Identify which cell holds the provided text, then report its (x, y) central coordinate. 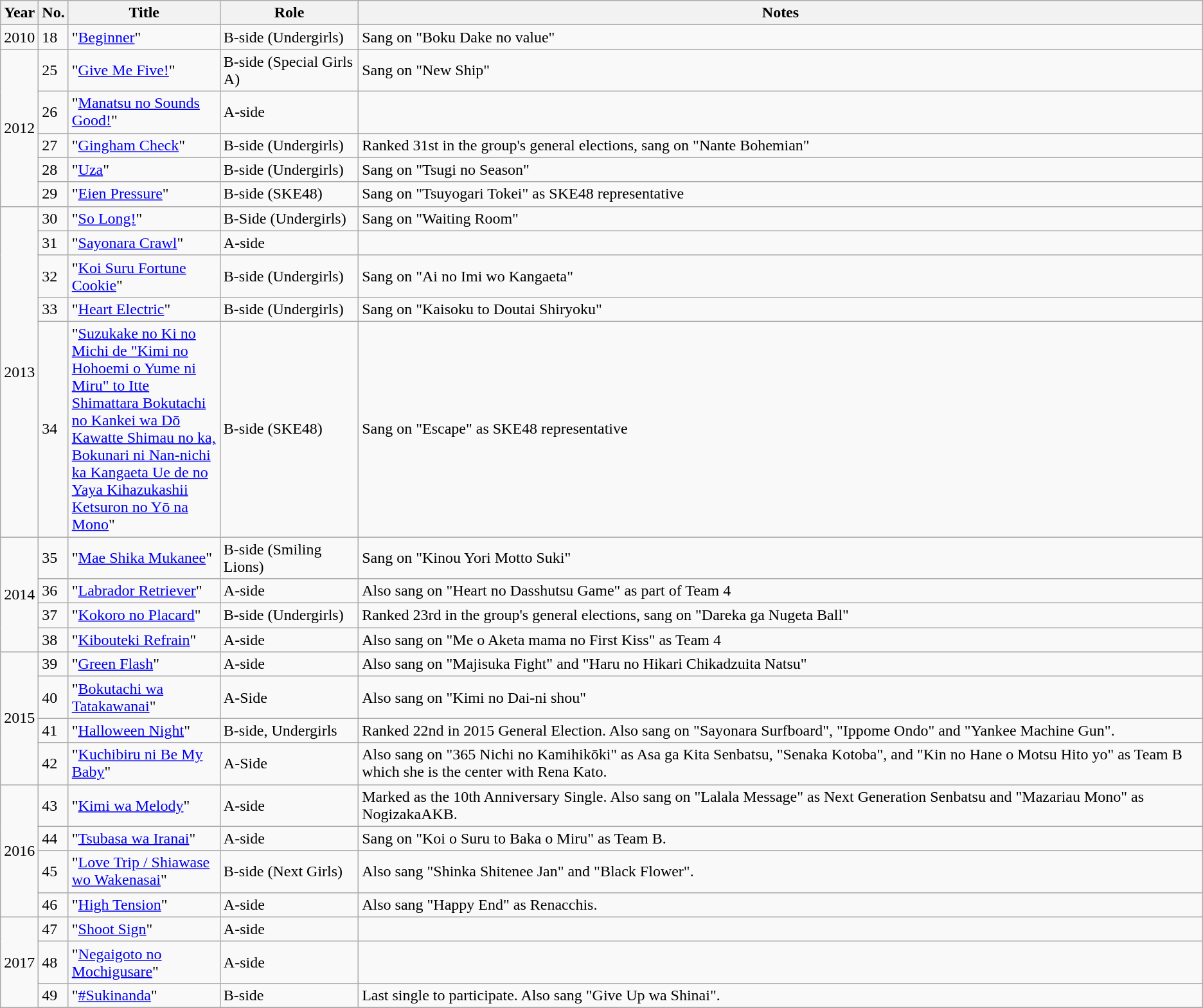
"Love Trip / Shiawase wo Wakenasai" (144, 871)
"Tsubasa wa Iranai" (144, 838)
45 (53, 871)
2015 (19, 718)
"Green Flash" (144, 664)
B-side (Smiling Lions) (289, 558)
"Heart Electric" (144, 309)
32 (53, 276)
"Give Me Five!" (144, 71)
29 (53, 194)
43 (53, 806)
18 (53, 37)
48 (53, 962)
"Bokutachi wa Tatakawanai" (144, 698)
40 (53, 698)
"Kokoro no Placard" (144, 615)
33 (53, 309)
"Beginner" (144, 37)
"High Tension" (144, 905)
2012 (19, 128)
38 (53, 640)
2017 (19, 962)
Ranked 23rd in the group's general elections, sang on "Dareka ga Nugeta Ball" (781, 615)
Sang on "Kinou Yori Motto Suki" (781, 558)
Sang on "Tsuyogari Tokei" as SKE48 representative (781, 194)
Marked as the 10th Anniversary Single. Also sang on "Lalala Message" as Next Generation Senbatsu and "Mazariau Mono" as NogizakaAKB. (781, 806)
42 (53, 763)
Title (144, 13)
Sang on "Koi o Suru to Baka o Miru" as Team B. (781, 838)
"Kibouteki Refrain" (144, 640)
"#Sukinanda" (144, 995)
Sang on "Tsugi no Season" (781, 170)
25 (53, 71)
Notes (781, 13)
"Koi Suru Fortune Cookie" (144, 276)
2014 (19, 595)
Sang on "New Ship" (781, 71)
31 (53, 243)
37 (53, 615)
30 (53, 218)
"Eien Pressure" (144, 194)
"Kimi wa Melody" (144, 806)
"Manatsu no Sounds Good!" (144, 112)
28 (53, 170)
Ranked 22nd in 2015 General Election. Also sang on "Sayonara Surfboard", "Ippome Ondo" and "Yankee Machine Gun". (781, 730)
"Negaigoto no Mochigusare" (144, 962)
2010 (19, 37)
"Kuchibiru ni Be My Baby" (144, 763)
"Gingham Check" (144, 145)
Sang on "Ai no Imi wo Kangaeta" (781, 276)
Also sang on "Majisuka Fight" and "Haru no Hikari Chikadzuita Natsu" (781, 664)
Sang on "Waiting Room" (781, 218)
"Sayonara Crawl" (144, 243)
47 (53, 929)
B-side, Undergirls (289, 730)
36 (53, 591)
41 (53, 730)
27 (53, 145)
Also sang on "Heart no Dasshutsu Game" as part of Team 4 (781, 591)
Also sang on "Kimi no Dai-ni shou" (781, 698)
B-side (Next Girls) (289, 871)
No. (53, 13)
"Shoot Sign" (144, 929)
Also sang "Shinka Shitenee Jan" and "Black Flower". (781, 871)
B-side (Special Girls A) (289, 71)
Sang on "Boku Dake no value" (781, 37)
Last single to participate. Also sang "Give Up wa Shinai". (781, 995)
Sang on "Escape" as SKE48 representative (781, 429)
49 (53, 995)
Year (19, 13)
"Uza" (144, 170)
Role (289, 13)
2016 (19, 851)
35 (53, 558)
Sang on "Kaisoku to Doutai Shiryoku" (781, 309)
"Halloween Night" (144, 730)
B-side (289, 995)
Also sang on "Me o Aketa mama no First Kiss" as Team 4 (781, 640)
Ranked 31st in the group's general elections, sang on "Nante Bohemian" (781, 145)
"Labrador Retriever" (144, 591)
26 (53, 112)
44 (53, 838)
46 (53, 905)
34 (53, 429)
"Mae Shika Mukanee" (144, 558)
"So Long!" (144, 218)
2013 (19, 371)
B-Side (Undergirls) (289, 218)
39 (53, 664)
Also sang "Happy End" as Renacchis. (781, 905)
